From the cell containing the given text, extract its center point as (X, Y) coordinate. 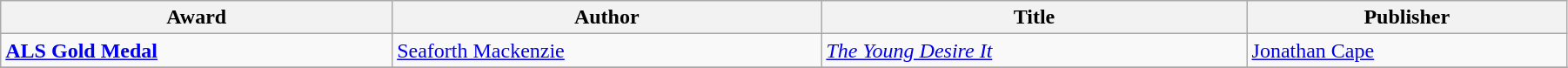
Author (607, 17)
The Young Desire It (1034, 51)
ALS Gold Medal (197, 51)
Award (197, 17)
Title (1034, 17)
Jonathan Cape (1406, 51)
Seaforth Mackenzie (607, 51)
Publisher (1406, 17)
